Search for the cell housing the specified text and yield its (x, y) center coordinate. 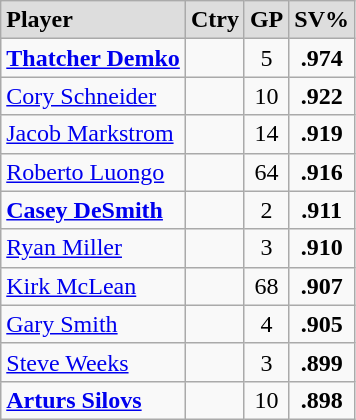
Steve Weeks (94, 362)
4 (266, 324)
Casey DeSmith (94, 210)
5 (266, 58)
.974 (322, 58)
Jacob Markstrom (94, 134)
68 (266, 286)
.899 (322, 362)
14 (266, 134)
Roberto Luongo (94, 172)
2 (266, 210)
.919 (322, 134)
.905 (322, 324)
.898 (322, 400)
Player (94, 20)
Thatcher Demko (94, 58)
.907 (322, 286)
.911 (322, 210)
.916 (322, 172)
Ctry (214, 20)
.910 (322, 248)
Ryan Miller (94, 248)
GP (266, 20)
Kirk McLean (94, 286)
Cory Schneider (94, 96)
Gary Smith (94, 324)
.922 (322, 96)
SV% (322, 20)
64 (266, 172)
Arturs Silovs (94, 400)
